Return [x, y] of the center of cell containing provided text 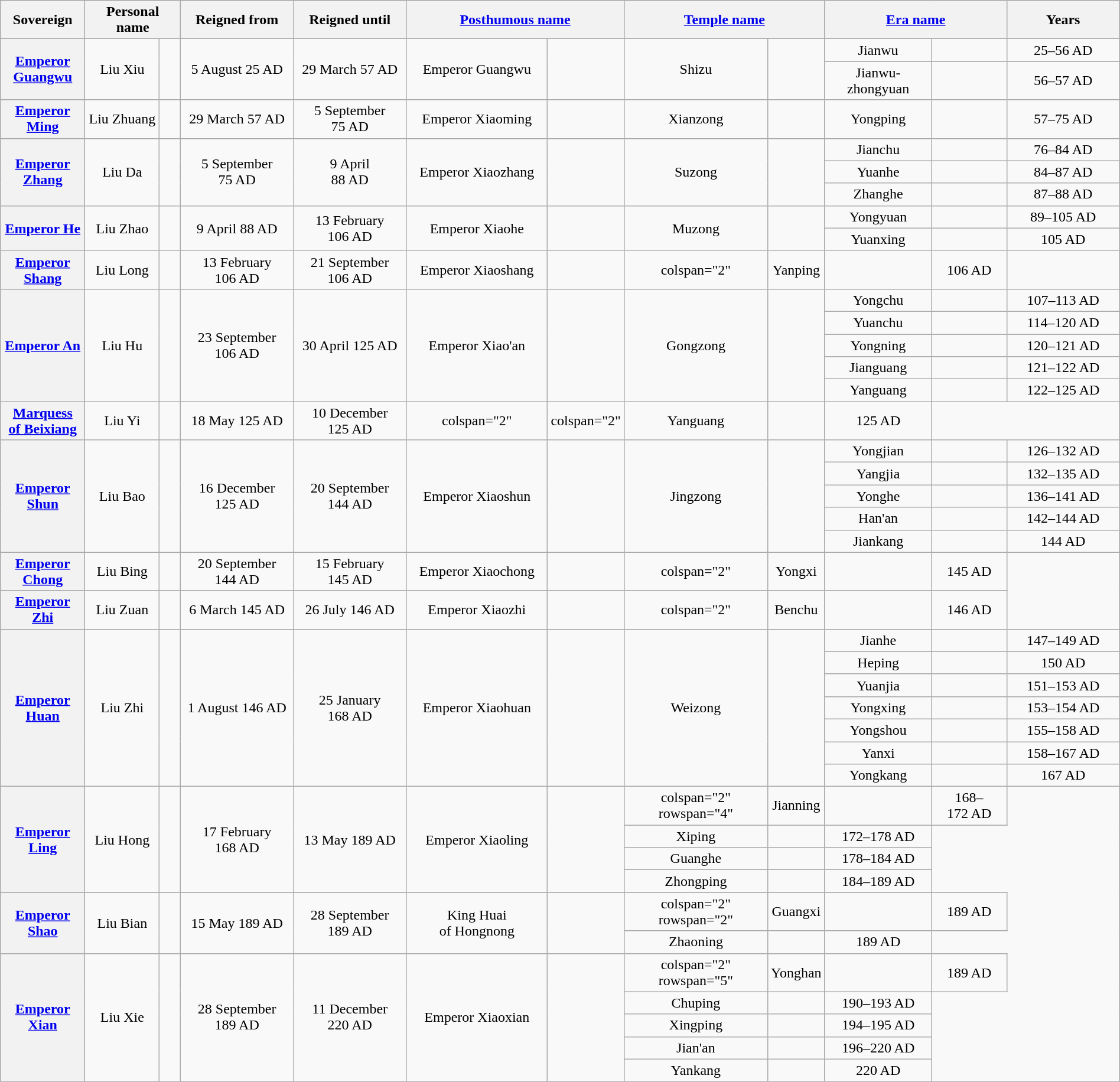
107–113 AD [1063, 300]
57–75 AD [1063, 119]
Gongzong [696, 345]
Yuanchu [878, 322]
colspan="2" rowspan="5" [696, 972]
Liu Bao [122, 496]
Liu Long [122, 269]
122–125 AD [1063, 390]
89–105 AD [1063, 217]
Emperor Xiaoshang [477, 269]
172–178 AD [878, 836]
Yuanjia [878, 685]
120–121 AD [1063, 346]
Liu Xie [122, 1017]
184–189 AD [878, 881]
17 February 168 AD [237, 840]
30 April 125 AD [350, 345]
147–149 AD [1063, 640]
Emperor Ling [43, 840]
Jiankang [878, 541]
158–167 AD [1063, 753]
11 December 220 AD [350, 1017]
168–172 AD [969, 806]
Liu Zhuang [122, 119]
146 AD [969, 610]
Emperor Xiaoshun [477, 496]
15 February 145 AD [350, 572]
Yankang [696, 1070]
Yuanhe [878, 172]
Emperor Xiaohuan [477, 708]
105 AD [1063, 239]
9 April88 AD [350, 172]
21 September 106 AD [350, 269]
Reigned until [350, 20]
Emperor Xiaozhi [477, 610]
Emperor Zhang [43, 172]
Liu Zhao [122, 228]
Reigned from [237, 20]
Jingzong [696, 496]
Emperor Ming [43, 119]
18 May 125 AD [237, 421]
Liu Xiu [122, 70]
Yongkang [878, 775]
106 AD [969, 269]
Emperor Xiaoxian [477, 1017]
colspan="2" rowspan="4" [696, 806]
Liu Hong [122, 840]
13 May 189 AD [350, 840]
87–88 AD [1063, 194]
Yanxi [878, 753]
Liu Zuan [122, 610]
Emperor Xiaozhang [477, 172]
Emperor Shun [43, 496]
Emperor Xiaohe [477, 228]
Marquess of Beixiang [43, 421]
Liu Da [122, 172]
142–144 AD [1063, 519]
Yongxi [796, 572]
Heping [878, 663]
Emperor Xiao'an [477, 345]
colspan="2" rowspan="2" [696, 912]
125 AD [878, 421]
Jianwu-zhongyuan [878, 80]
Liu Bing [122, 572]
10 December 125 AD [350, 421]
Zhanghe [878, 194]
126–132 AD [1063, 451]
Jianning [796, 806]
Years [1063, 20]
Han'an [878, 519]
121–122 AD [1063, 368]
Jianchu [878, 149]
114–120 AD [1063, 322]
23 September 106 AD [237, 345]
Emperor Chong [43, 572]
1 August 146 AD [237, 708]
76–84 AD [1063, 149]
5 August 25 AD [237, 70]
9 April 88 AD [237, 228]
Muzong [696, 228]
Liu Zhi [122, 708]
Suzong [696, 172]
Sovereign [43, 20]
Emperor Shang [43, 269]
190–193 AD [878, 1003]
Benchu [796, 610]
Emperor Xian [43, 1017]
Jianhe [878, 640]
Liu Hu [122, 345]
153–154 AD [1063, 708]
Guanghe [696, 859]
Jian'an [696, 1048]
167 AD [1063, 775]
Emperor An [43, 345]
Zhaoning [696, 942]
Yongjian [878, 451]
Yongchu [878, 300]
Xingping [696, 1025]
Zhongping [696, 881]
Yangjia [878, 474]
15 May 189 AD [237, 923]
Yongning [878, 346]
Yongshou [878, 730]
6 March 145 AD [237, 610]
Emperor Xiaoling [477, 840]
Emperor Xiaoming [477, 119]
Jianwu [878, 50]
Yanping [796, 269]
151–153 AD [1063, 685]
Liu Bian [122, 923]
145 AD [969, 572]
26 July 146 AD [350, 610]
56–57 AD [1063, 80]
Yonghe [878, 496]
King Huai of Hongnong [477, 923]
155–158 AD [1063, 730]
Yongping [878, 119]
Yonghan [796, 972]
Personal name [133, 20]
144 AD [1063, 541]
Temple name [724, 20]
Emperor Huan [43, 708]
150 AD [1063, 663]
25–56 AD [1063, 50]
Weizong [696, 708]
Emperor He [43, 228]
Jianguang [878, 368]
Emperor Xiaochong [477, 572]
25 January 168 AD [350, 708]
Shizu [696, 70]
Chuping [696, 1003]
194–195 AD [878, 1025]
84–87 AD [1063, 172]
Era name [916, 20]
Liu Yi [122, 421]
Emperor Shao [43, 923]
220 AD [878, 1070]
178–184 AD [878, 859]
Xianzong [696, 119]
16 December 125 AD [237, 496]
Guangxi [796, 912]
Yuanxing [878, 239]
196–220 AD [878, 1048]
136–141 AD [1063, 496]
Yongyuan [878, 217]
132–135 AD [1063, 474]
Emperor Zhi [43, 610]
Xiping [696, 836]
Posthumous name [515, 20]
Yongxing [878, 708]
